Return the [X, Y] coordinate for the center point of the cell that contains the specified text.  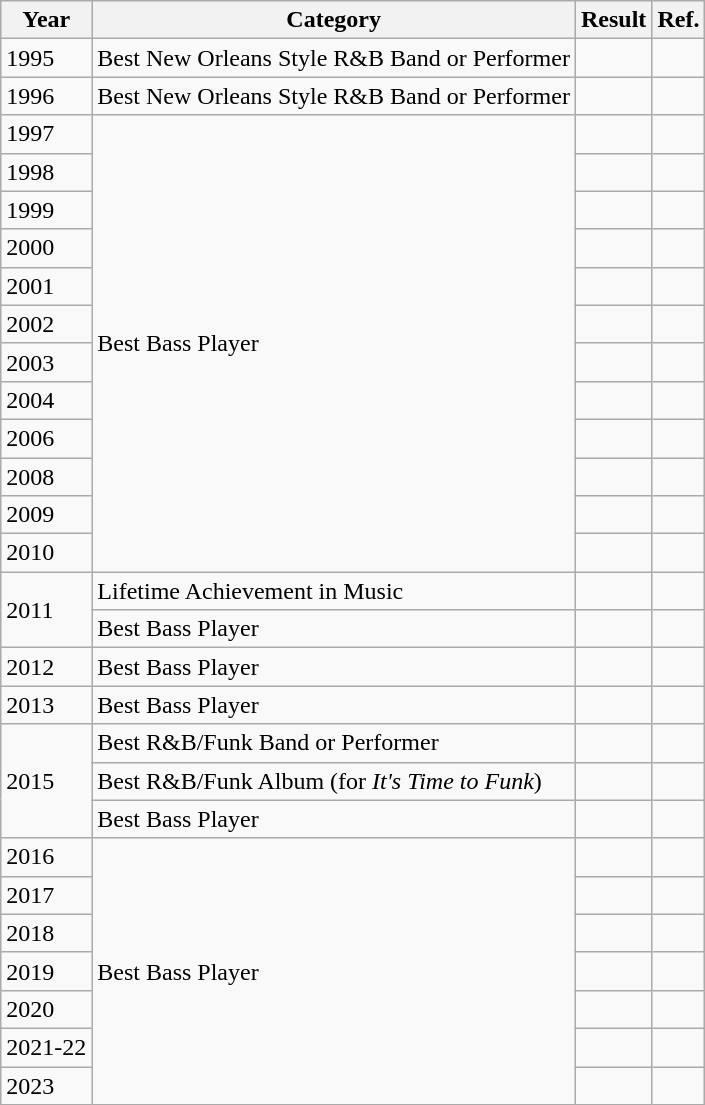
2020 [46, 1009]
1998 [46, 172]
2009 [46, 515]
Category [334, 20]
2021-22 [46, 1047]
2023 [46, 1085]
2015 [46, 781]
2013 [46, 705]
2016 [46, 857]
2012 [46, 667]
2019 [46, 971]
1999 [46, 210]
2000 [46, 248]
2010 [46, 553]
2003 [46, 362]
Year [46, 20]
Best R&B/Funk Band or Performer [334, 743]
1995 [46, 58]
2018 [46, 933]
1996 [46, 96]
2017 [46, 895]
Best R&B/Funk Album (for It's Time to Funk) [334, 781]
Ref. [678, 20]
2002 [46, 324]
2006 [46, 438]
2011 [46, 610]
Result [613, 20]
Lifetime Achievement in Music [334, 591]
1997 [46, 134]
2001 [46, 286]
2008 [46, 477]
2004 [46, 400]
